For the text-containing cell, return its midpoint in (X, Y) coordinate format. 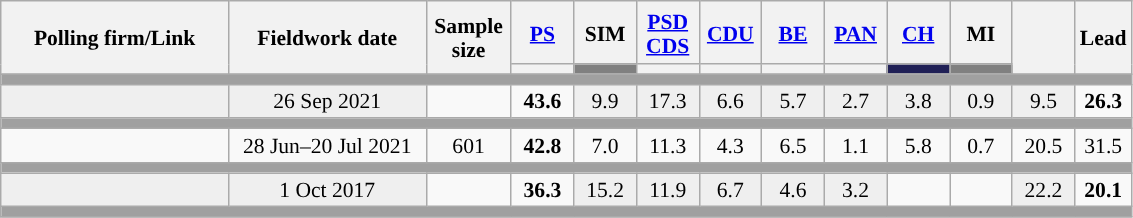
20.5 (1044, 146)
22.2 (1044, 190)
26.3 (1104, 101)
601 (468, 146)
36.3 (542, 190)
0.9 (982, 101)
MI (982, 32)
11.9 (668, 190)
9.9 (606, 101)
31.5 (1104, 146)
1.1 (856, 146)
Polling firm/Link (115, 38)
6.5 (794, 146)
Fieldwork date (327, 38)
20.1 (1104, 190)
Sample size (468, 38)
15.2 (606, 190)
43.6 (542, 101)
PAN (856, 32)
42.8 (542, 146)
Lead (1104, 38)
5.7 (794, 101)
28 Jun–20 Jul 2021 (327, 146)
PSDCDS (668, 32)
26 Sep 2021 (327, 101)
7.0 (606, 146)
11.3 (668, 146)
SIM (606, 32)
6.7 (730, 190)
CH (918, 32)
6.6 (730, 101)
2.7 (856, 101)
0.7 (982, 146)
PS (542, 32)
CDU (730, 32)
17.3 (668, 101)
3.2 (856, 190)
9.5 (1044, 101)
5.8 (918, 146)
4.3 (730, 146)
BE (794, 32)
3.8 (918, 101)
1 Oct 2017 (327, 190)
4.6 (794, 190)
